Detect which cell encompasses the target text, then output its (x, y) center coordinate. 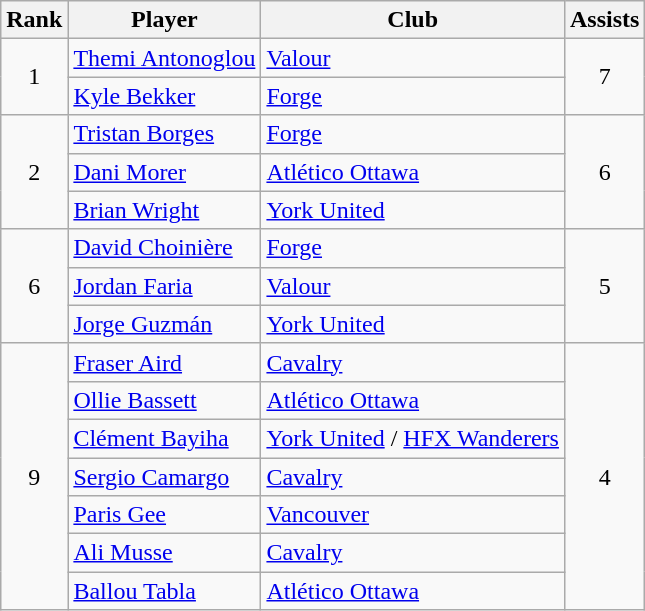
Dani Morer (164, 172)
York United / HFX Wanderers (413, 438)
Clément Bayiha (164, 438)
Ali Musse (164, 553)
Fraser Aird (164, 362)
Ballou Tabla (164, 591)
Sergio Camargo (164, 477)
Assists (604, 20)
Kyle Bekker (164, 96)
9 (34, 476)
Club (413, 20)
7 (604, 77)
Ollie Bassett (164, 400)
5 (604, 286)
Vancouver (413, 515)
David Choinière (164, 248)
Themi Antonoglou (164, 58)
Brian Wright (164, 210)
Player (164, 20)
2 (34, 172)
Jorge Guzmán (164, 324)
1 (34, 77)
Jordan Faria (164, 286)
Paris Gee (164, 515)
Tristan Borges (164, 134)
Rank (34, 20)
4 (604, 476)
